Return the (X, Y) coordinate for the center point of the cell that contains the specified text.  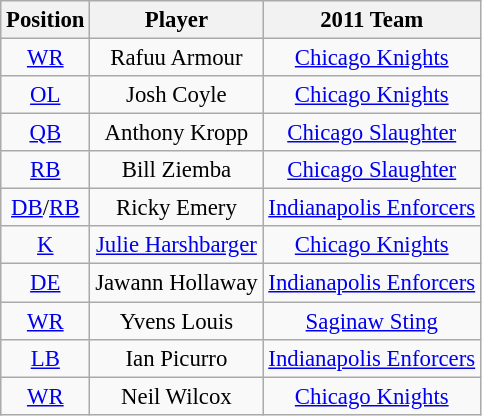
Josh Coyle (176, 95)
DE (46, 283)
DB/RB (46, 208)
Neil Wilcox (176, 396)
RB (46, 170)
LB (46, 358)
QB (46, 133)
Ian Picurro (176, 358)
Bill Ziemba (176, 170)
K (46, 245)
Julie Harshbarger (176, 245)
OL (46, 95)
Player (176, 20)
Ricky Emery (176, 208)
2011 Team (372, 20)
Rafuu Armour (176, 58)
Position (46, 20)
Saginaw Sting (372, 321)
Yvens Louis (176, 321)
Anthony Kropp (176, 133)
Jawann Hollaway (176, 283)
